Return the (x, y) coordinate for the center point of the cell that contains the specified text.  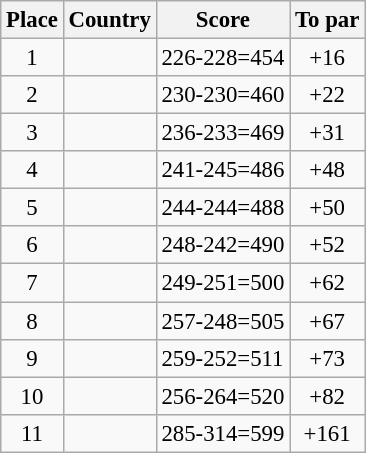
5 (32, 208)
+16 (328, 58)
+48 (328, 170)
236-233=469 (223, 133)
11 (32, 433)
To par (328, 20)
2 (32, 95)
+31 (328, 133)
9 (32, 358)
+67 (328, 321)
+82 (328, 396)
6 (32, 245)
8 (32, 321)
3 (32, 133)
Country (110, 20)
Place (32, 20)
+62 (328, 283)
+52 (328, 245)
248-242=490 (223, 245)
249-251=500 (223, 283)
230-230=460 (223, 95)
4 (32, 170)
+50 (328, 208)
+22 (328, 95)
257-248=505 (223, 321)
256-264=520 (223, 396)
10 (32, 396)
244-244=488 (223, 208)
241-245=486 (223, 170)
259-252=511 (223, 358)
1 (32, 58)
+161 (328, 433)
285-314=599 (223, 433)
+73 (328, 358)
7 (32, 283)
Score (223, 20)
226-228=454 (223, 58)
